For the text-containing cell, return its midpoint in (X, Y) coordinate format. 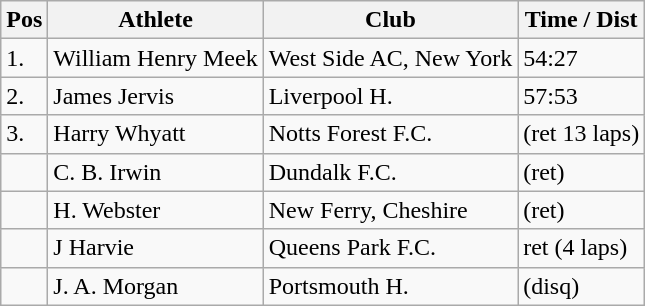
Queens Park F.C. (390, 248)
J Harvie (156, 248)
2. (24, 96)
J. A. Morgan (156, 286)
(disq) (582, 286)
William Henry Meek (156, 58)
H. Webster (156, 210)
Club (390, 20)
C. B. Irwin (156, 172)
54:27 (582, 58)
57:53 (582, 96)
(ret 13 laps) (582, 134)
Time / Dist (582, 20)
ret (4 laps) (582, 248)
Notts Forest F.C. (390, 134)
Harry Whyatt (156, 134)
Pos (24, 20)
West Side AC, New York (390, 58)
Portsmouth H. (390, 286)
1. (24, 58)
3. (24, 134)
Athlete (156, 20)
James Jervis (156, 96)
New Ferry, Cheshire (390, 210)
Dundalk F.C. (390, 172)
Liverpool H. (390, 96)
